Search for the cell housing the specified text and yield its (X, Y) center coordinate. 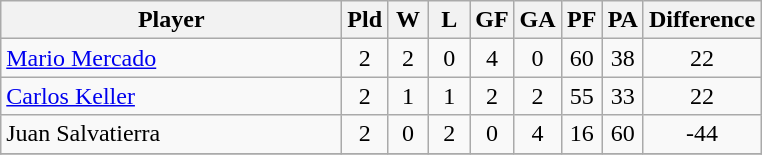
Juan Salvatierra (172, 134)
Mario Mercado (172, 58)
33 (622, 96)
Difference (702, 20)
PA (622, 20)
Carlos Keller (172, 96)
GA (538, 20)
Pld (365, 20)
-44 (702, 134)
38 (622, 58)
PF (582, 20)
16 (582, 134)
55 (582, 96)
Player (172, 20)
GF (492, 20)
W (408, 20)
L (450, 20)
